Return the [x, y] coordinate for the center point of the cell that contains the specified text.  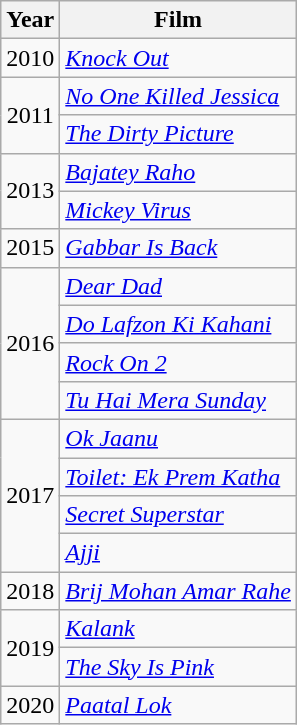
Do Lafzon Ki Kahani [178, 324]
Secret Superstar [178, 515]
Rock On 2 [178, 362]
Paatal Lok [178, 705]
Film [178, 20]
2017 [30, 495]
Tu Hai Mera Sunday [178, 400]
Brij Mohan Amar Rahe [178, 591]
Bajatey Raho [178, 172]
2015 [30, 248]
Toilet: Ek Prem Katha [178, 477]
The Dirty Picture [178, 134]
2011 [30, 115]
Dear Dad [178, 286]
Gabbar Is Back [178, 248]
No One Killed Jessica [178, 96]
2018 [30, 591]
Knock Out [178, 58]
Year [30, 20]
Ok Jaanu [178, 438]
The Sky Is Pink [178, 667]
Kalank [178, 629]
2016 [30, 343]
Mickey Virus [178, 210]
2020 [30, 705]
Ajji [178, 553]
2019 [30, 648]
2013 [30, 191]
2010 [30, 58]
